Identify which cell holds the provided text, then report its [X, Y] central coordinate. 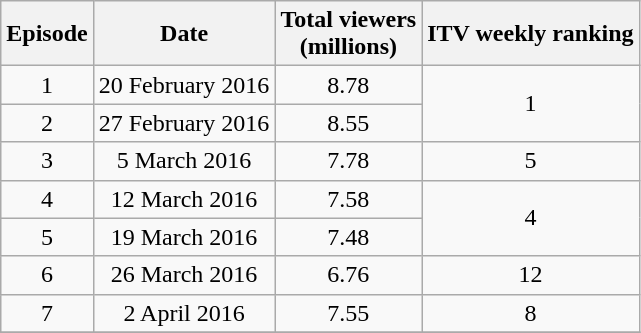
12 March 2016 [184, 199]
3 [47, 161]
7 [47, 313]
27 February 2016 [184, 123]
12 [530, 275]
Total viewers(millions) [348, 34]
Date [184, 34]
7.48 [348, 237]
2 April 2016 [184, 313]
Episode [47, 34]
8.55 [348, 123]
20 February 2016 [184, 85]
ITV weekly ranking [530, 34]
7.78 [348, 161]
6.76 [348, 275]
26 March 2016 [184, 275]
8 [530, 313]
7.58 [348, 199]
2 [47, 123]
6 [47, 275]
5 March 2016 [184, 161]
8.78 [348, 85]
7.55 [348, 313]
19 March 2016 [184, 237]
